Output the (x, y) coordinate of the center of the cell containing the given text.  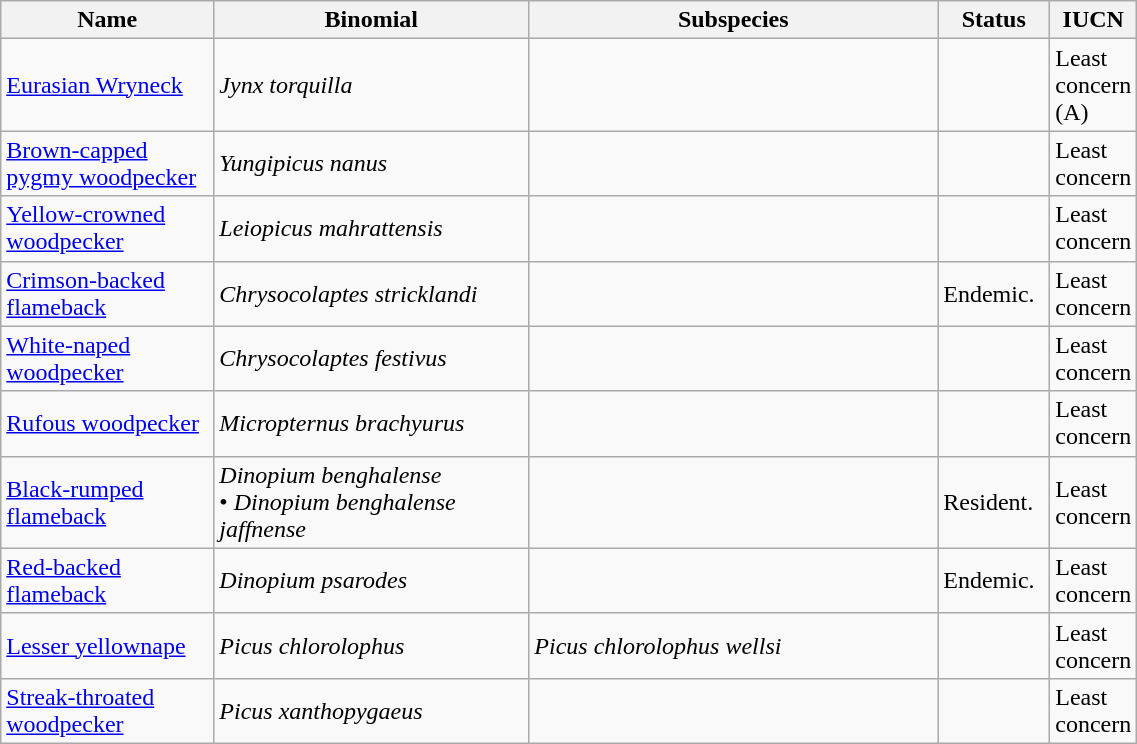
Rufous woodpecker (108, 424)
White-naped woodpecker (108, 358)
Yungipicus nanus (372, 164)
Status (994, 20)
Resident. (994, 502)
Crimson-backed flameback (108, 294)
Chrysocolaptes festivus (372, 358)
Jynx torquilla (372, 85)
Name (108, 20)
Red-backed flameback (108, 580)
Subspecies (734, 20)
Streak-throated woodpecker (108, 710)
Dinopium benghalense• Dinopium benghalense jaffnense (372, 502)
Binomial (372, 20)
Black-rumped flameback (108, 502)
Micropternus brachyurus (372, 424)
Leiopicus mahrattensis (372, 228)
Picus chlorolophus wellsi (734, 646)
Chrysocolaptes stricklandi (372, 294)
Eurasian Wryneck (108, 85)
Brown-capped pygmy woodpecker (108, 164)
Lesser yellownape (108, 646)
Picus xanthopygaeus (372, 710)
Picus chlorolophus (372, 646)
Least concern(A) (1094, 85)
IUCN (1094, 20)
Dinopium psarodes (372, 580)
Yellow-crowned woodpecker (108, 228)
